Detect which cell encompasses the target text, then output its (X, Y) center coordinate. 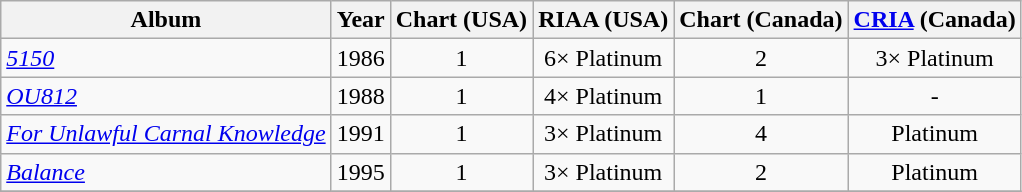
4× Platinum (604, 96)
For Unlawful Carnal Knowledge (166, 134)
OU812 (166, 96)
1986 (360, 58)
4 (761, 134)
6× Platinum (604, 58)
Balance (166, 172)
1988 (360, 96)
Year (360, 20)
RIAA (USA) (604, 20)
- (934, 96)
1995 (360, 172)
CRIA (Canada) (934, 20)
Album (166, 20)
Chart (Canada) (761, 20)
Chart (USA) (461, 20)
5150 (166, 58)
1991 (360, 134)
